Capture the cell that displays the provided text and extract its (X, Y) central coordinate. 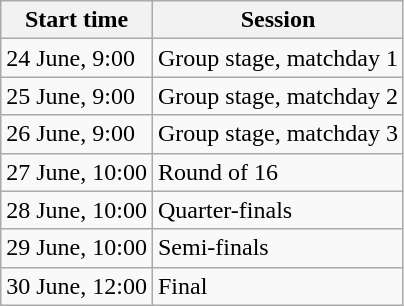
Start time (77, 20)
26 June, 9:00 (77, 134)
30 June, 12:00 (77, 286)
Group stage, matchday 2 (278, 96)
27 June, 10:00 (77, 172)
Final (278, 286)
24 June, 9:00 (77, 58)
28 June, 10:00 (77, 210)
Group stage, matchday 1 (278, 58)
Session (278, 20)
29 June, 10:00 (77, 248)
Round of 16 (278, 172)
25 June, 9:00 (77, 96)
Semi-finals (278, 248)
Quarter-finals (278, 210)
Group stage, matchday 3 (278, 134)
